Find where the given text appears and provide that cell's center as [X, Y] coordinate. 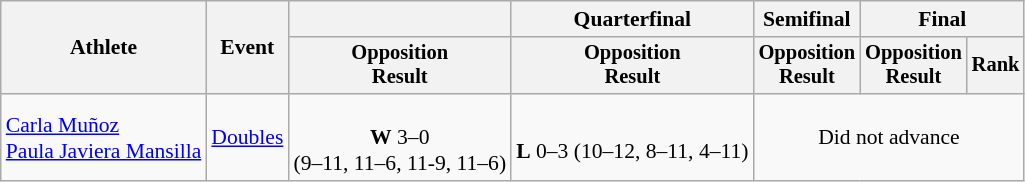
Doubles [247, 138]
Athlete [104, 48]
Rank [996, 66]
W 3–0(9–11, 11–6, 11-9, 11–6) [400, 138]
L 0–3 (10–12, 8–11, 4–11) [632, 138]
Quarterfinal [632, 19]
Carla MuñozPaula Javiera Mansilla [104, 138]
Did not advance [890, 138]
Final [942, 19]
Semifinal [808, 19]
Event [247, 48]
